Output the [X, Y] coordinate of the center of the cell containing the given text.  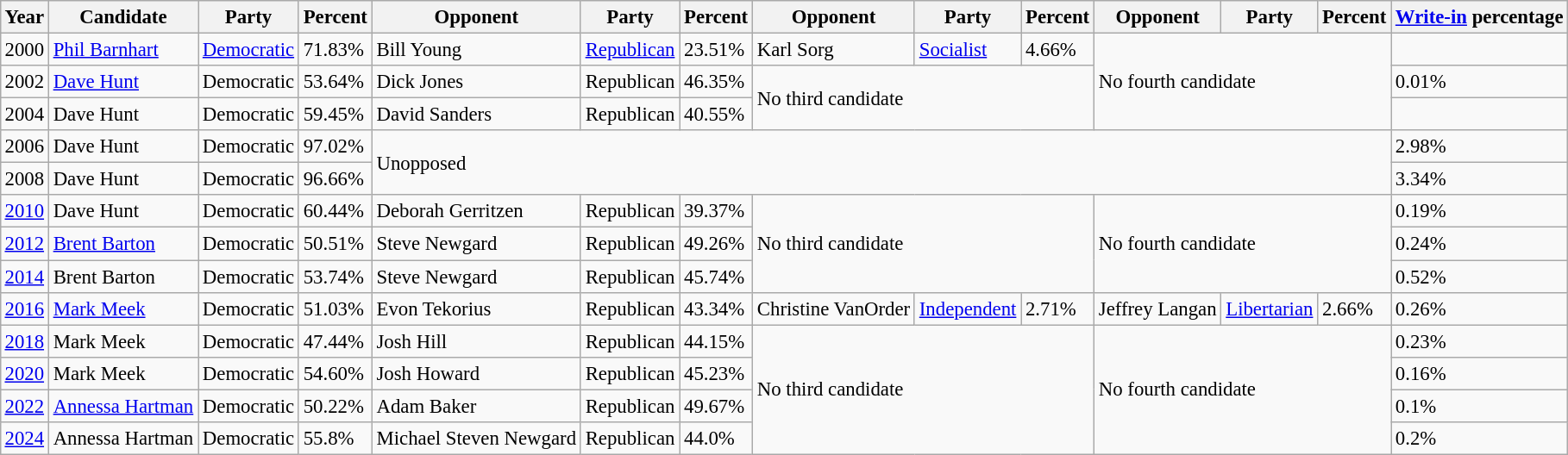
0.1% [1480, 406]
Jeffrey Langan [1157, 309]
45.23% [716, 373]
Unopposed [881, 162]
49.26% [716, 244]
Josh Howard [476, 373]
43.34% [716, 309]
Year [24, 17]
2018 [24, 341]
Christine VanOrder [834, 309]
2024 [24, 438]
2002 [24, 82]
4.66% [1057, 49]
59.45% [335, 115]
39.37% [716, 211]
Independent [968, 309]
0.24% [1480, 244]
Write-in percentage [1480, 17]
Deborah Gerritzen [476, 211]
60.44% [335, 211]
2014 [24, 277]
Karl Sorg [834, 49]
54.60% [335, 373]
44.15% [716, 341]
96.66% [335, 179]
44.0% [716, 438]
2012 [24, 244]
Adam Baker [476, 406]
2022 [24, 406]
Phil Barnhart [122, 49]
Josh Hill [476, 341]
0.01% [1480, 82]
Dick Jones [476, 82]
53.74% [335, 277]
47.44% [335, 341]
Bill Young [476, 49]
55.8% [335, 438]
40.55% [716, 115]
Evon Tekorius [476, 309]
45.74% [716, 277]
2010 [24, 211]
46.35% [716, 82]
2.66% [1354, 309]
2.71% [1057, 309]
2006 [24, 146]
2.98% [1480, 146]
0.2% [1480, 438]
71.83% [335, 49]
23.51% [716, 49]
2004 [24, 115]
2020 [24, 373]
Michael Steven Newgard [476, 438]
3.34% [1480, 179]
0.52% [1480, 277]
0.19% [1480, 211]
0.23% [1480, 341]
2016 [24, 309]
Candidate [122, 17]
Libertarian [1270, 309]
49.67% [716, 406]
53.64% [335, 82]
50.22% [335, 406]
51.03% [335, 309]
50.51% [335, 244]
2000 [24, 49]
2008 [24, 179]
David Sanders [476, 115]
97.02% [335, 146]
0.26% [1480, 309]
Socialist [968, 49]
0.16% [1480, 373]
